Identify which cell holds the provided text, then report its (X, Y) central coordinate. 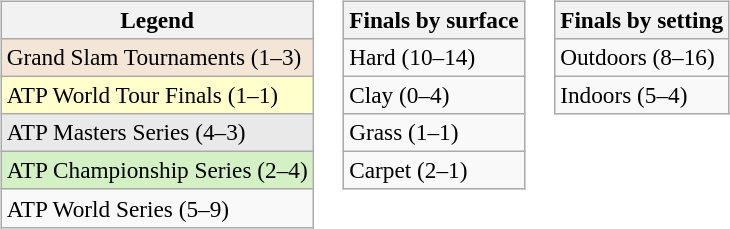
Hard (10–14) (434, 57)
ATP Masters Series (4–3) (157, 133)
Grass (1–1) (434, 133)
Finals by setting (642, 20)
Clay (0–4) (434, 95)
ATP Championship Series (2–4) (157, 171)
ATP World Series (5–9) (157, 208)
Outdoors (8–16) (642, 57)
Finals by surface (434, 20)
Grand Slam Tournaments (1–3) (157, 57)
Legend (157, 20)
Indoors (5–4) (642, 95)
ATP World Tour Finals (1–1) (157, 95)
Carpet (2–1) (434, 171)
